From the cell containing the given text, extract its center point as (X, Y) coordinate. 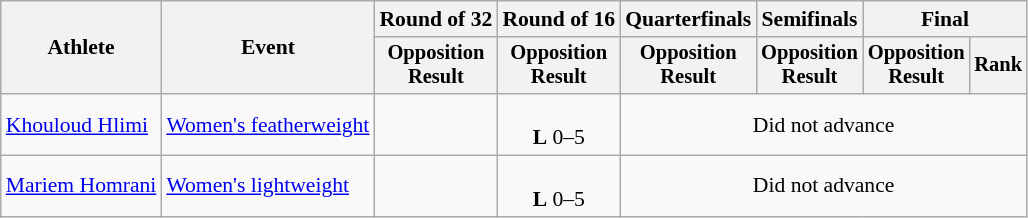
Mariem Homrani (82, 186)
Women's featherweight (268, 124)
Final (945, 19)
Quarterfinals (688, 19)
Athlete (82, 48)
Round of 32 (436, 19)
Women's lightweight (268, 186)
Round of 16 (558, 19)
Rank (998, 66)
Semifinals (810, 19)
Khouloud Hlimi (82, 124)
Event (268, 48)
